For the text-containing cell, return its midpoint in (x, y) coordinate format. 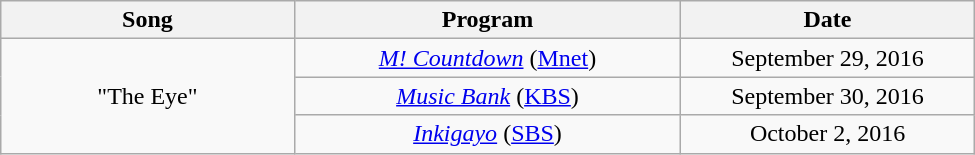
September 29, 2016 (828, 58)
Song (148, 20)
Program (488, 20)
Inkigayo (SBS) (488, 134)
October 2, 2016 (828, 134)
Music Bank (KBS) (488, 96)
"The Eye" (148, 96)
Date (828, 20)
M! Countdown (Mnet) (488, 58)
September 30, 2016 (828, 96)
